Find where the given text appears and provide that cell's center as [x, y] coordinate. 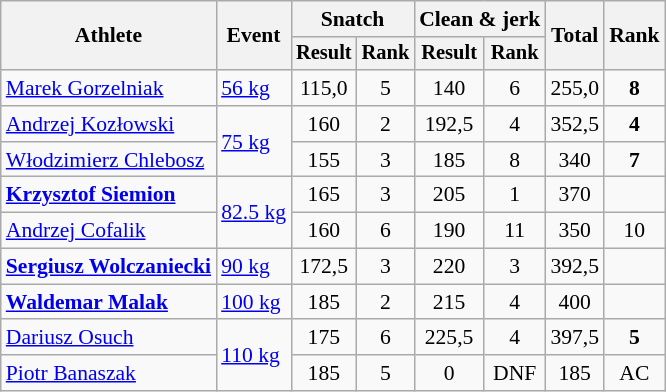
Andrzej Cofalik [108, 231]
56 kg [254, 88]
Piotr Banaszak [108, 373]
392,5 [574, 267]
Dariusz Osuch [108, 338]
400 [574, 302]
350 [574, 231]
11 [514, 231]
Andrzej Kozłowski [108, 124]
140 [449, 88]
220 [449, 267]
Krzysztof Siemion [108, 195]
10 [634, 231]
0 [449, 373]
AC [634, 373]
Total [574, 36]
Athlete [108, 36]
190 [449, 231]
110 kg [254, 356]
1 [514, 195]
175 [324, 338]
DNF [514, 373]
7 [634, 160]
397,5 [574, 338]
192,5 [449, 124]
115,0 [324, 88]
Sergiusz Wolczaniecki [108, 267]
165 [324, 195]
75 kg [254, 142]
215 [449, 302]
155 [324, 160]
340 [574, 160]
Waldemar Malak [108, 302]
370 [574, 195]
205 [449, 195]
90 kg [254, 267]
Snatch [352, 19]
225,5 [449, 338]
100 kg [254, 302]
172,5 [324, 267]
Włodzimierz Chlebosz [108, 160]
255,0 [574, 88]
Marek Gorzelniak [108, 88]
352,5 [574, 124]
Clean & jerk [480, 19]
82.5 kg [254, 212]
Event [254, 36]
